Provide the [x, y] coordinate of the cell's center where the given text is located.  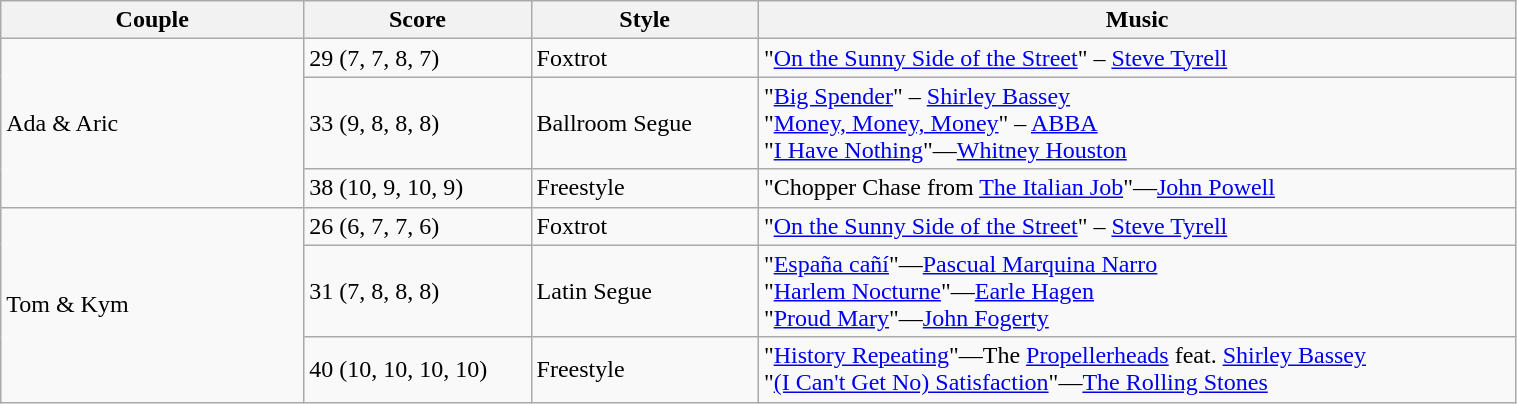
26 (6, 7, 7, 6) [418, 226]
33 (9, 8, 8, 8) [418, 123]
"Big Spender" – Shirley Bassey"Money, Money, Money" – ABBA"I Have Nothing"—Whitney Houston [1137, 123]
40 (10, 10, 10, 10) [418, 370]
38 (10, 9, 10, 9) [418, 188]
"Chopper Chase from The Italian Job"—John Powell [1137, 188]
Ballroom Segue [644, 123]
"España cañí"—Pascual Marquina Narro"Harlem Nocturne"—Earle Hagen"Proud Mary"—John Fogerty [1137, 291]
Tom & Kym [152, 304]
Style [644, 20]
Music [1137, 20]
Latin Segue [644, 291]
"History Repeating"—The Propellerheads feat. Shirley Bassey"(I Can't Get No) Satisfaction"—The Rolling Stones [1137, 370]
Ada & Aric [152, 123]
29 (7, 7, 8, 7) [418, 58]
31 (7, 8, 8, 8) [418, 291]
Score [418, 20]
Couple [152, 20]
